Search for the cell housing the specified text and yield its [X, Y] center coordinate. 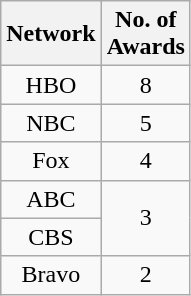
4 [146, 161]
Network [51, 34]
Fox [51, 161]
3 [146, 218]
HBO [51, 85]
NBC [51, 123]
CBS [51, 237]
2 [146, 275]
ABC [51, 199]
No. ofAwards [146, 34]
8 [146, 85]
Bravo [51, 275]
5 [146, 123]
